Detect which cell encompasses the target text, then output its (X, Y) center coordinate. 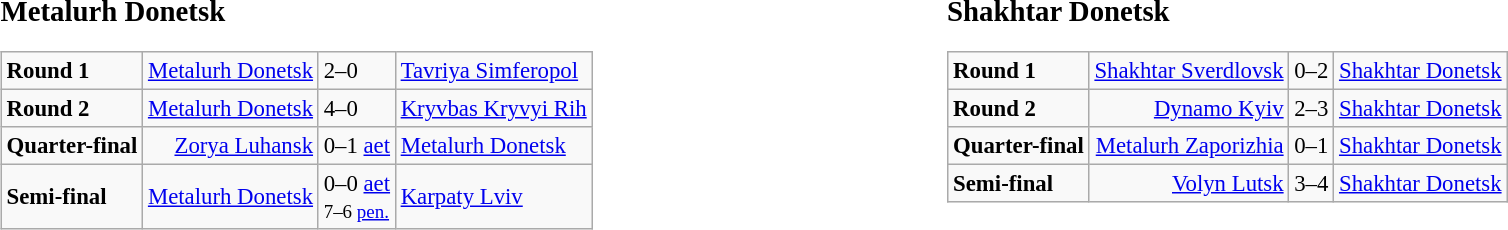
Metalurh Zaporizhia (1189, 146)
2–3 (1312, 109)
Tavriya Simferopol (494, 71)
0–2 (1312, 71)
2–0 (356, 71)
Zorya Luhansk (231, 146)
Karpaty Lviv (494, 198)
3–4 (1312, 184)
0–0 aet7–6 pen. (356, 198)
0–1 (1312, 146)
Dynamo Kyiv (1189, 109)
Volyn Lutsk (1189, 184)
Shakhtar Sverdlovsk (1189, 71)
4–0 (356, 109)
0–1 aet (356, 146)
Kryvbas Kryvyi Rih (494, 109)
